Capture the cell that displays the provided text and extract its (X, Y) central coordinate. 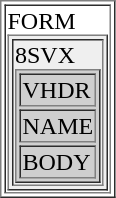
BODY (58, 162)
FORM 8SVX VHDR NAME BODY (58, 98)
VHDR (58, 90)
8SVX VHDR NAME BODY (58, 112)
NAME (58, 126)
